Return (X, Y) of the center of cell containing provided text 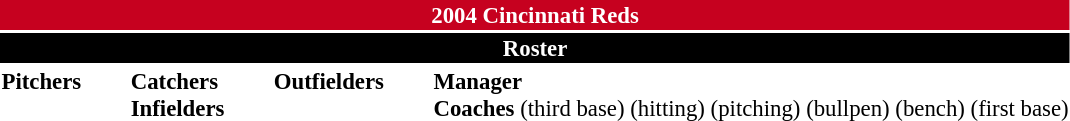
2004 Cincinnati Reds (535, 15)
Roster (535, 48)
